From the cell containing the given text, extract its center point as (x, y) coordinate. 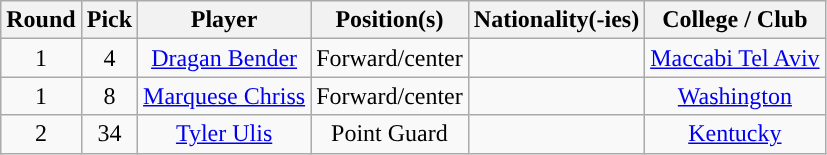
Point Guard (390, 134)
Maccabi Tel Aviv (735, 58)
Washington (735, 96)
Kentucky (735, 134)
Dragan Bender (224, 58)
Pick (109, 20)
34 (109, 134)
Marquese Chriss (224, 96)
2 (41, 134)
4 (109, 58)
Player (224, 20)
Position(s) (390, 20)
8 (109, 96)
Round (41, 20)
Tyler Ulis (224, 134)
Nationality(-ies) (556, 20)
College / Club (735, 20)
